Pinpoint the cell where the given text exists, returning its [X, Y] midpoint coordinate. 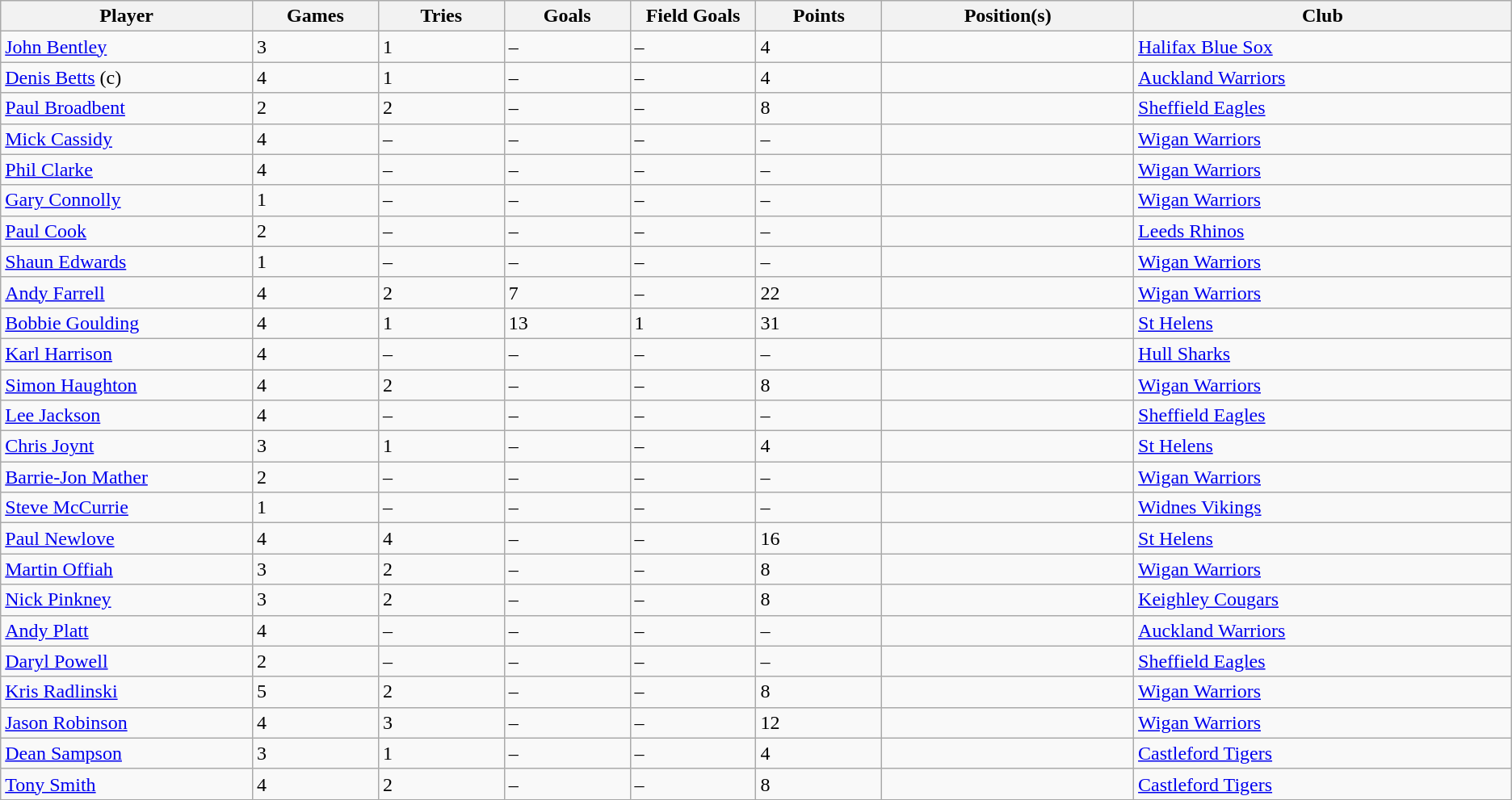
13 [567, 323]
31 [819, 323]
Hull Sharks [1323, 354]
16 [819, 538]
Shaun Edwards [127, 262]
Points [819, 16]
Mick Cassidy [127, 139]
Leeds Rhinos [1323, 231]
Simon Haughton [127, 385]
22 [819, 292]
Player [127, 16]
12 [819, 723]
Goals [567, 16]
Denis Betts (c) [127, 77]
Dean Sampson [127, 753]
Andy Farrell [127, 292]
Paul Newlove [127, 538]
Chris Joynt [127, 446]
Nick Pinkney [127, 600]
Bobbie Goulding [127, 323]
Karl Harrison [127, 354]
Tony Smith [127, 784]
Lee Jackson [127, 416]
Barrie-Jon Mather [127, 477]
John Bentley [127, 47]
Paul Cook [127, 231]
Tries [441, 16]
Games [315, 16]
Keighley Cougars [1323, 600]
Kris Radlinski [127, 692]
Club [1323, 16]
Gary Connolly [127, 200]
Daryl Powell [127, 661]
Position(s) [1008, 16]
Steve McCurrie [127, 508]
Jason Robinson [127, 723]
Field Goals [693, 16]
Andy Platt [127, 630]
7 [567, 292]
Paul Broadbent [127, 108]
Widnes Vikings [1323, 508]
Halifax Blue Sox [1323, 47]
5 [315, 692]
Phil Clarke [127, 170]
Martin Offiah [127, 569]
